Locate the cell with the specified text and output its (x, y) center coordinate. 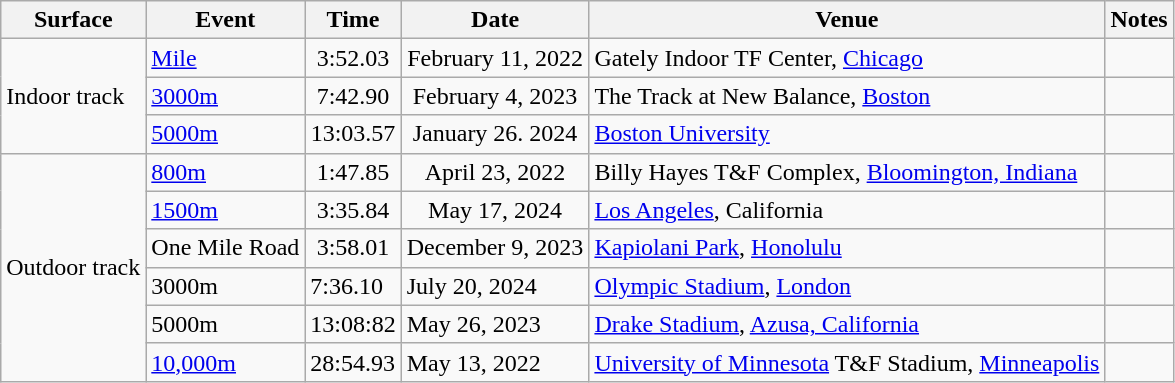
10,000m (226, 362)
Gately Indoor TF Center, Chicago (847, 58)
13:03.57 (353, 134)
Time (353, 20)
One Mile Road (226, 248)
Olympic Stadium, London (847, 286)
Event (226, 20)
Drake Stadium, Azusa, California (847, 324)
Los Angeles, California (847, 210)
Venue (847, 20)
800m (226, 172)
28:54.93 (353, 362)
April 23, 2022 (495, 172)
Mile (226, 58)
Outdoor track (74, 267)
University of Minnesota T&F Stadium, Minneapolis (847, 362)
May 17, 2024 (495, 210)
January 26. 2024 (495, 134)
The Track at New Balance, Boston (847, 96)
3:52.03 (353, 58)
Boston University (847, 134)
3:58.01 (353, 248)
May 13, 2022 (495, 362)
Date (495, 20)
13:08:82 (353, 324)
July 20, 2024 (495, 286)
Billy Hayes T&F Complex, Bloomington, Indiana (847, 172)
7:36.10 (353, 286)
1:47.85 (353, 172)
3:35.84 (353, 210)
Kapiolani Park, Honolulu (847, 248)
December 9, 2023 (495, 248)
1500m (226, 210)
February 11, 2022 (495, 58)
Surface (74, 20)
February 4, 2023 (495, 96)
7:42.90 (353, 96)
Indoor track (74, 96)
Notes (1139, 20)
May 26, 2023 (495, 324)
